Pinpoint the cell where the given text exists, returning its (x, y) midpoint coordinate. 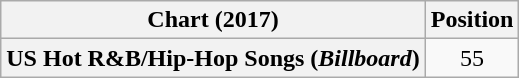
Position (472, 20)
55 (472, 58)
Chart (2017) (213, 20)
US Hot R&B/Hip-Hop Songs (Billboard) (213, 58)
